Extract the [x, y] coordinate from the center of the cell holding the provided text.  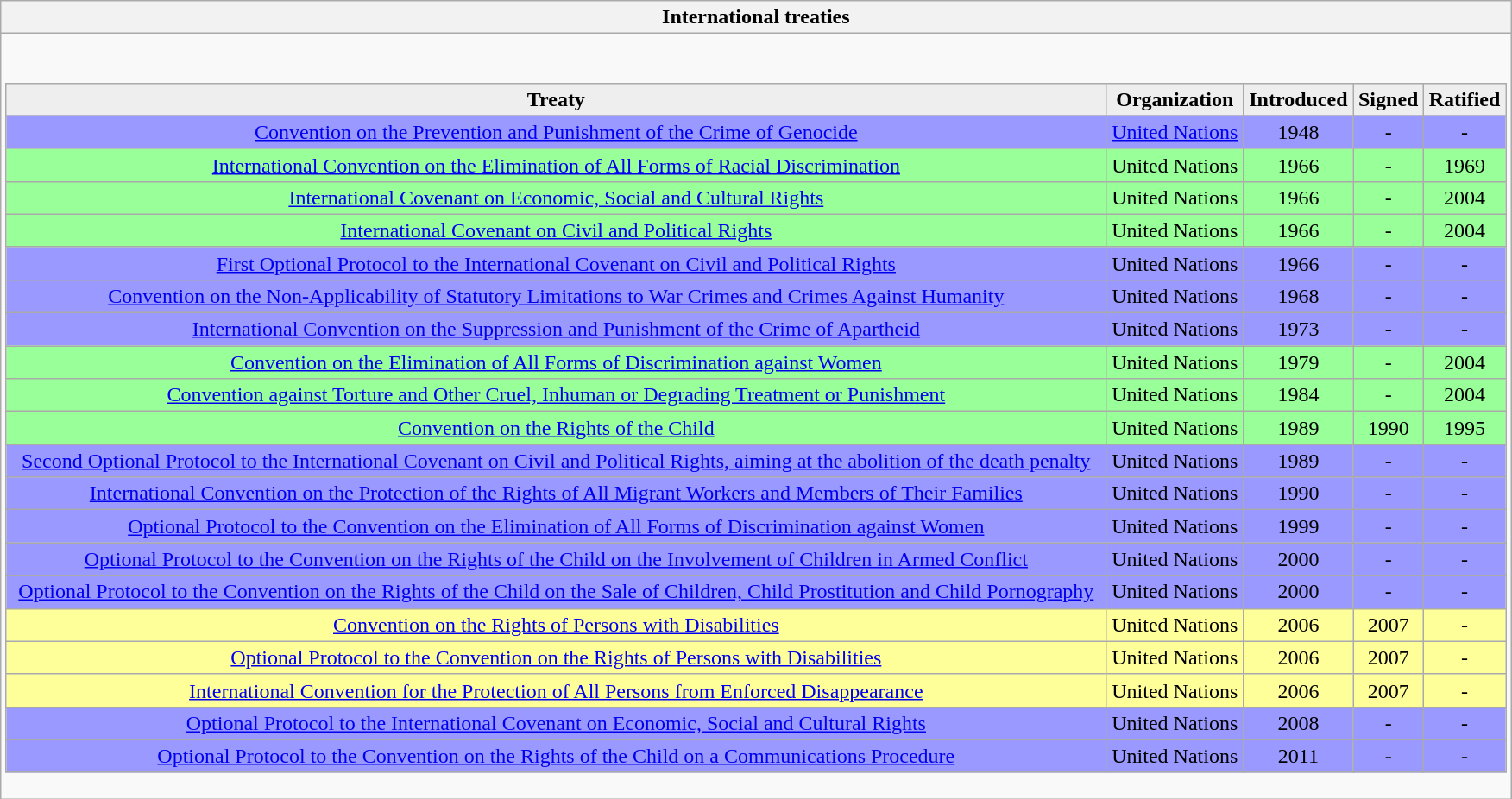
Convention against Torture and Other Cruel, Inhuman or Degrading Treatment or Punishment [556, 395]
1969 [1464, 165]
International Covenant on Economic, Social and Cultural Rights [556, 198]
Convention on the Non-Applicability of Statutory Limitations to War Crimes and Crimes Against Humanity [556, 296]
First Optional Protocol to the International Covenant on Civil and Political Rights [556, 263]
Optional Protocol to the Convention on the Rights of Persons with Disabilities [556, 657]
International Convention for the Protection of All Persons from Enforced Disappearance [556, 690]
Second Optional Protocol to the International Covenant on Civil and Political Rights, aiming at the abolition of the death penalty [556, 461]
2008 [1298, 723]
Signed [1389, 99]
Optional Protocol to the Convention on the Rights of the Child on the Involvement of Children in Armed Conflict [556, 559]
1979 [1298, 362]
Convention on the Elimination of All Forms of Discrimination against Women [556, 362]
1995 [1464, 428]
1948 [1298, 132]
International Convention on the Elimination of All Forms of Racial Discrimination [556, 165]
Convention on the Prevention and Punishment of the Crime of Genocide [556, 132]
Optional Protocol to the International Covenant on Economic, Social and Cultural Rights [556, 723]
Optional Protocol to the Convention on the Rights of the Child on the Sale of Children, Child Prostitution and Child Pornography [556, 592]
Optional Protocol to the Convention on the Elimination of All Forms of Discrimination against Women [556, 526]
International Covenant on Civil and Political Rights [556, 230]
1999 [1298, 526]
Optional Protocol to the Convention on the Rights of the Child on a Communications Procedure [556, 756]
International treaties [756, 17]
Convention on the Rights of Persons with Disabilities [556, 625]
1984 [1298, 395]
Convention on the Rights of the Child [556, 428]
Introduced [1298, 99]
Treaty [556, 99]
International Convention on the Suppression and Punishment of the Crime of Apartheid [556, 330]
Organization [1175, 99]
1968 [1298, 296]
International Convention on the Protection of the Rights of All Migrant Workers and Members of Their Families [556, 494]
2011 [1298, 756]
1973 [1298, 330]
Ratified [1464, 99]
